From the cell containing the given text, extract its center point as (x, y) coordinate. 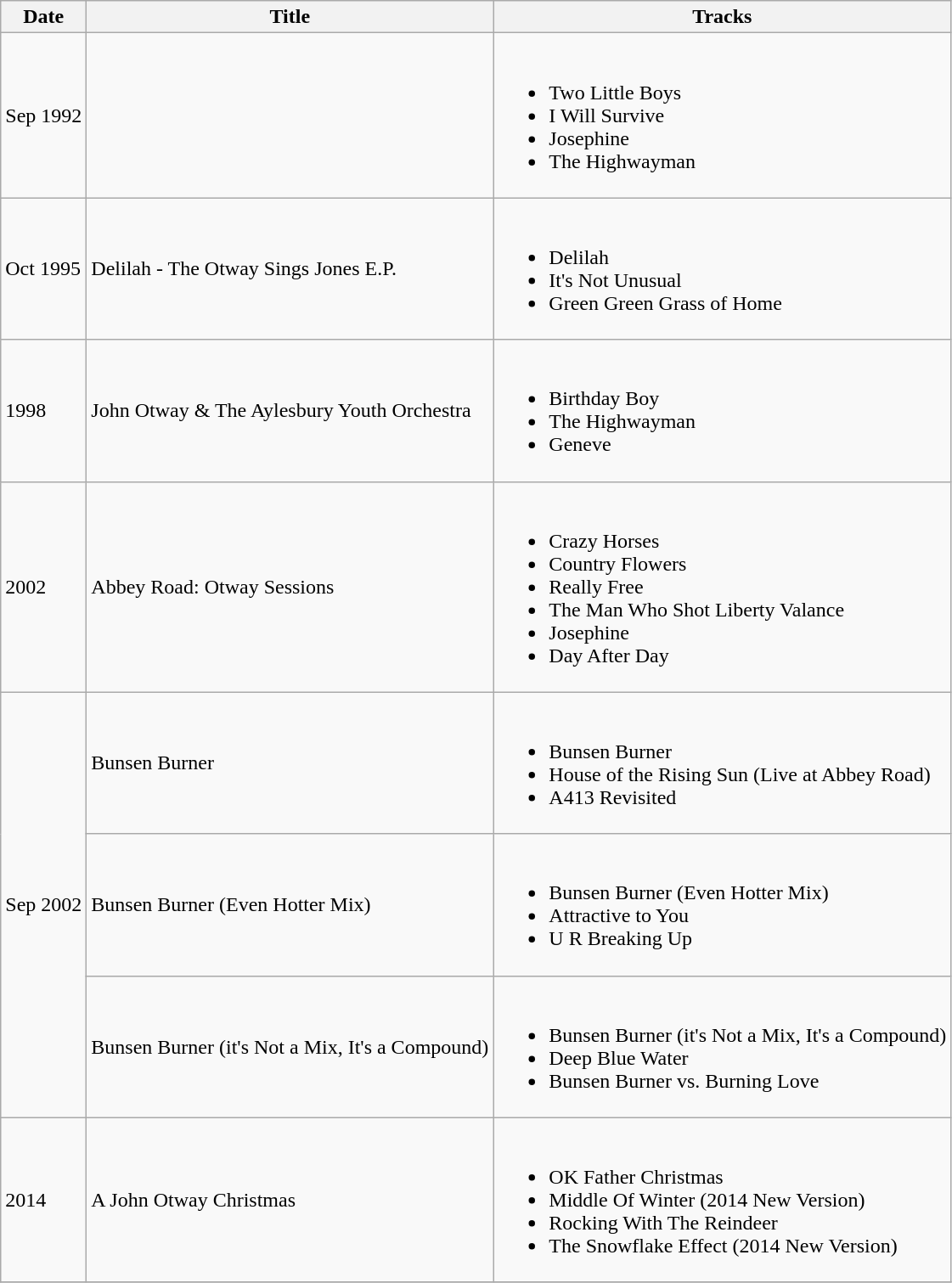
Crazy HorsesCountry FlowersReally FreeThe Man Who Shot Liberty ValanceJosephineDay After Day (722, 587)
Sep 1992 (44, 115)
Bunsen Burner (Even Hotter Mix) (290, 905)
A John Otway Christmas (290, 1200)
OK Father ChristmasMiddle Of Winter (2014 New Version)Rocking With The ReindeerThe Snowflake Effect (2014 New Version) (722, 1200)
Bunsen Burner (290, 762)
2002 (44, 587)
Abbey Road: Otway Sessions (290, 587)
Date (44, 17)
Birthday BoyThe HighwaymanGeneve (722, 411)
Tracks (722, 17)
Oct 1995 (44, 268)
Delilah - The Otway Sings Jones E.P. (290, 268)
Bunsen Burner (it's Not a Mix, It's a Compound)Deep Blue WaterBunsen Burner vs. Burning Love (722, 1046)
John Otway & The Aylesbury Youth Orchestra (290, 411)
Title (290, 17)
Two Little BoysI Will SurviveJosephineThe Highwayman (722, 115)
Bunsen BurnerHouse of the Rising Sun (Live at Abbey Road)A413 Revisited (722, 762)
Sep 2002 (44, 905)
Bunsen Burner (it's Not a Mix, It's a Compound) (290, 1046)
Bunsen Burner (Even Hotter Mix)Attractive to YouU R Breaking Up (722, 905)
2014 (44, 1200)
1998 (44, 411)
DelilahIt's Not UnusualGreen Green Grass of Home (722, 268)
